Search for the cell housing the specified text and yield its (x, y) center coordinate. 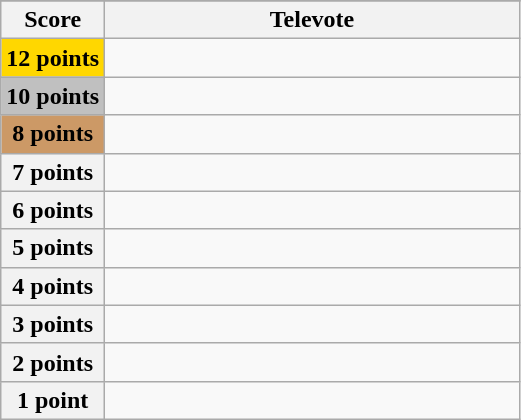
Score (53, 20)
1 point (53, 400)
7 points (53, 172)
Televote (312, 20)
10 points (53, 96)
2 points (53, 362)
6 points (53, 210)
4 points (53, 286)
3 points (53, 324)
12 points (53, 58)
5 points (53, 248)
8 points (53, 134)
